For the text-containing cell, return its midpoint in [x, y] coordinate format. 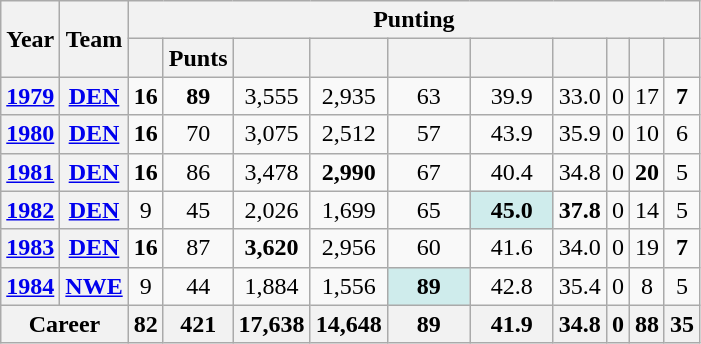
87 [198, 248]
6 [682, 134]
45 [198, 210]
44 [198, 286]
1984 [30, 286]
39.9 [512, 96]
1,556 [348, 286]
Year [30, 39]
2,026 [272, 210]
35.4 [580, 286]
3,555 [272, 96]
37.8 [580, 210]
2,990 [348, 172]
63 [428, 96]
17 [646, 96]
8 [646, 286]
1979 [30, 96]
40.4 [512, 172]
NWE [94, 286]
35 [682, 324]
86 [198, 172]
Team [94, 39]
43.9 [512, 134]
17,638 [272, 324]
Punts [198, 58]
Career [64, 324]
14,648 [348, 324]
2,935 [348, 96]
82 [146, 324]
1981 [30, 172]
57 [428, 134]
3,075 [272, 134]
60 [428, 248]
3,478 [272, 172]
33.0 [580, 96]
20 [646, 172]
65 [428, 210]
1983 [30, 248]
70 [198, 134]
42.8 [512, 286]
41.6 [512, 248]
2,512 [348, 134]
1982 [30, 210]
421 [198, 324]
Punting [414, 20]
1980 [30, 134]
67 [428, 172]
45.0 [512, 210]
14 [646, 210]
3,620 [272, 248]
88 [646, 324]
1,699 [348, 210]
2,956 [348, 248]
10 [646, 134]
41.9 [512, 324]
34.0 [580, 248]
35.9 [580, 134]
19 [646, 248]
1,884 [272, 286]
